Find where the given text appears and provide that cell's center as (X, Y) coordinate. 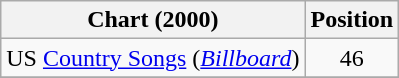
46 (352, 58)
Position (352, 20)
US Country Songs (Billboard) (153, 58)
Chart (2000) (153, 20)
